Return the [X, Y] coordinate for the center point of the cell that contains the specified text.  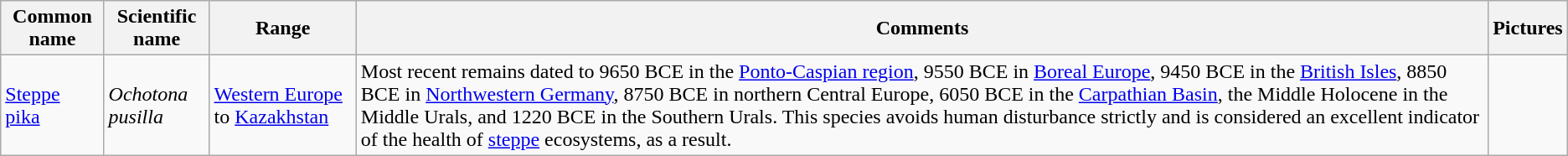
Common name [52, 29]
Comments [921, 29]
Pictures [1528, 29]
Scientific name [157, 29]
Range [283, 29]
Ochotona pusilla [157, 106]
Western Europe to Kazakhstan [283, 106]
Steppe pika [52, 106]
